From the cell containing the given text, extract its center point as [X, Y] coordinate. 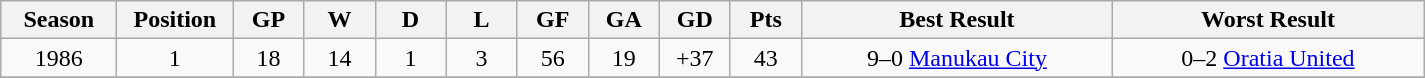
1986 [59, 58]
W [340, 20]
GD [694, 20]
3 [482, 58]
56 [552, 58]
L [482, 20]
GP [268, 20]
Best Result [956, 20]
9–0 Manukau City [956, 58]
0–2 Oratia United [1268, 58]
Pts [766, 20]
GF [552, 20]
Season [59, 20]
+37 [694, 58]
D [410, 20]
GA [624, 20]
18 [268, 58]
14 [340, 58]
Worst Result [1268, 20]
43 [766, 58]
19 [624, 58]
Position [175, 20]
